Capture the cell that displays the provided text and extract its (X, Y) central coordinate. 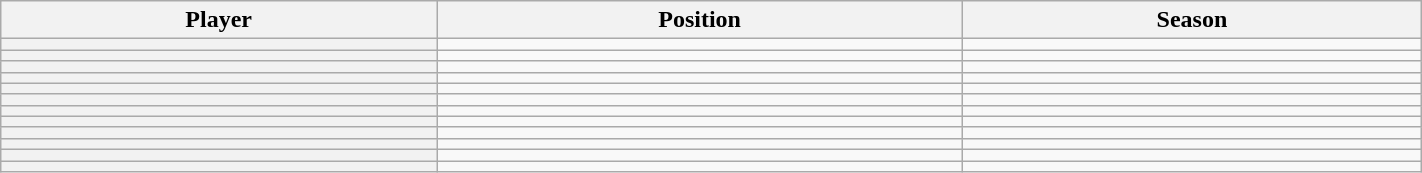
Position (700, 20)
Player (219, 20)
Season (1192, 20)
